Pinpoint the cell where the given text exists, returning its (X, Y) midpoint coordinate. 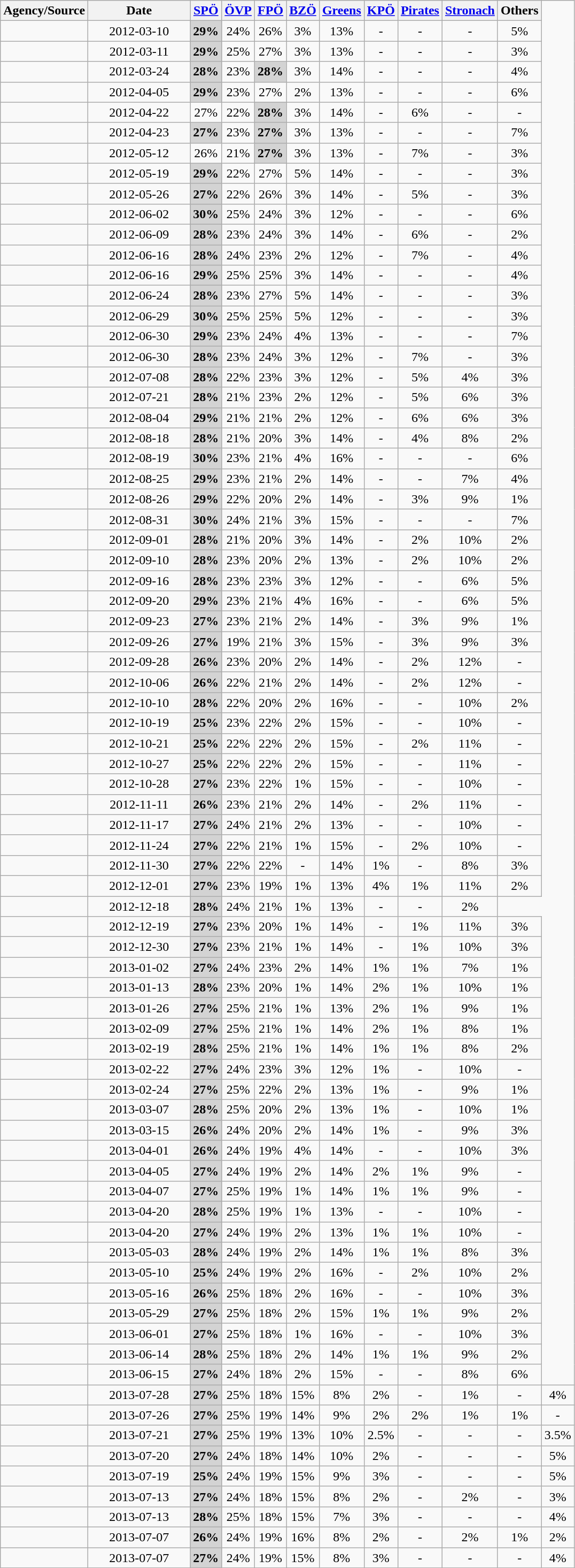
2012-11-30 (139, 865)
2012-12-18 (139, 906)
2012-09-23 (139, 621)
2012-03-10 (139, 31)
2012-09-01 (139, 540)
2013-07-20 (139, 1456)
2012-07-21 (139, 397)
2013-05-10 (139, 1273)
2012-06-09 (139, 234)
2012-04-22 (139, 112)
2013-01-02 (139, 967)
Date (139, 11)
2012-05-12 (139, 153)
2013-01-26 (139, 1008)
2012-08-25 (139, 479)
2012-12-19 (139, 927)
2012-06-02 (139, 214)
SPÖ (206, 11)
2012-12-30 (139, 947)
2013-03-15 (139, 1130)
2012-11-17 (139, 825)
KPÖ (380, 11)
Others (519, 11)
2013-04-01 (139, 1150)
2013-05-16 (139, 1293)
Pirates (420, 11)
2013-03-07 (139, 1110)
2013-07-26 (139, 1415)
2012-08-31 (139, 519)
2012-06-29 (139, 316)
2012-11-24 (139, 845)
2.5% (380, 1435)
2012-09-10 (139, 560)
2012-05-19 (139, 173)
Agency/Source (44, 11)
Greens (341, 11)
2012-04-23 (139, 133)
2012-08-04 (139, 418)
2012-07-08 (139, 377)
2012-03-11 (139, 51)
2012-10-28 (139, 784)
2013-02-24 (139, 1089)
2012-08-19 (139, 458)
2013-07-21 (139, 1435)
2012-03-24 (139, 72)
3.5% (558, 1435)
2012-09-20 (139, 601)
2012-10-21 (139, 743)
2012-10-06 (139, 682)
2012-06-24 (139, 296)
2013-04-07 (139, 1191)
2013-06-01 (139, 1334)
2012-10-19 (139, 723)
2012-10-27 (139, 764)
ÖVP (238, 11)
2012-04-05 (139, 92)
2012-09-26 (139, 642)
2013-02-19 (139, 1049)
2013-02-22 (139, 1069)
2013-06-15 (139, 1374)
2013-02-09 (139, 1028)
2012-12-01 (139, 886)
2012-10-10 (139, 703)
2013-05-03 (139, 1252)
2013-07-28 (139, 1395)
2012-08-26 (139, 499)
FPÖ (270, 11)
2012-11-11 (139, 804)
BZÖ (303, 11)
2013-07-19 (139, 1476)
2013-01-13 (139, 988)
2012-09-28 (139, 662)
Stronach (470, 11)
2013-05-29 (139, 1313)
2012-09-16 (139, 580)
2013-06-14 (139, 1354)
2012-08-18 (139, 438)
2013-04-05 (139, 1171)
2012-05-26 (139, 194)
